Provide the [x, y] coordinate of the cell's center where the given text is located.  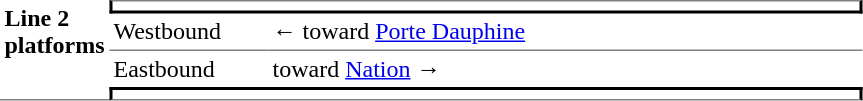
Westbound [188, 33]
← toward Porte Dauphine [565, 33]
Line 2 platforms [54, 50]
toward Nation → [565, 69]
Eastbound [188, 69]
